Return [x, y] of the center of cell containing provided text 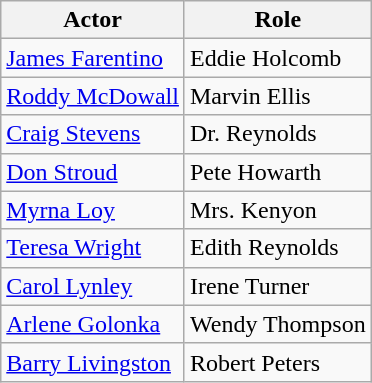
James Farentino [93, 58]
Carol Lynley [93, 286]
Dr. Reynolds [278, 134]
Actor [93, 20]
Role [278, 20]
Arlene Golonka [93, 324]
Craig Stevens [93, 134]
Eddie Holcomb [278, 58]
Irene Turner [278, 286]
Pete Howarth [278, 172]
Mrs. Kenyon [278, 210]
Edith Reynolds [278, 248]
Teresa Wright [93, 248]
Marvin Ellis [278, 96]
Roddy McDowall [93, 96]
Myrna Loy [93, 210]
Robert Peters [278, 362]
Barry Livingston [93, 362]
Don Stroud [93, 172]
Wendy Thompson [278, 324]
